Detect which cell encompasses the target text, then output its [x, y] center coordinate. 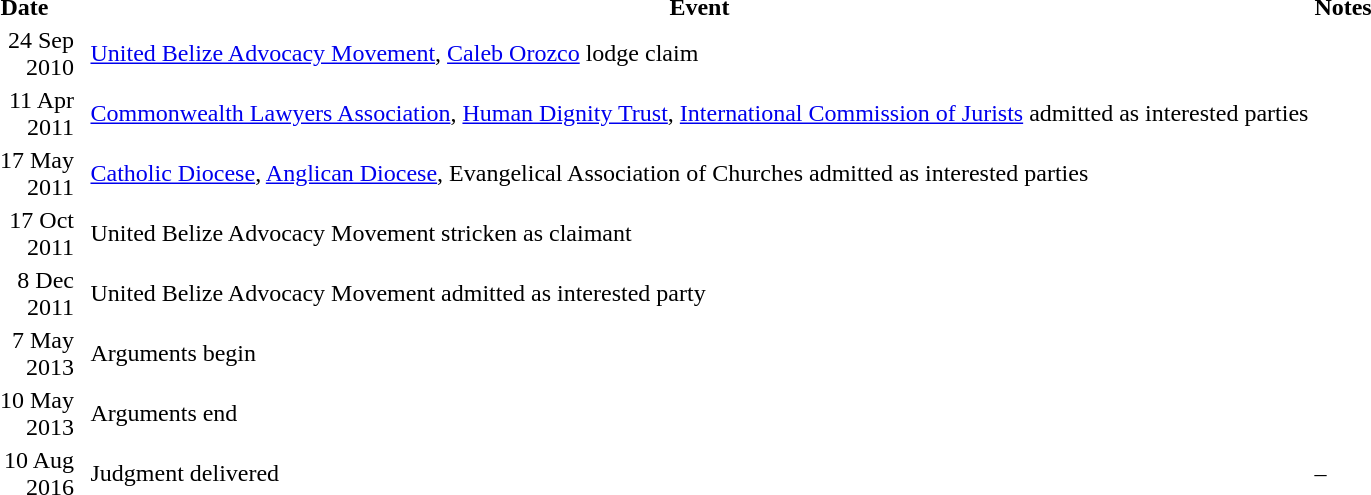
United Belize Advocacy Movement stricken as claimant [700, 234]
United Belize Advocacy Movement admitted as interested party [700, 294]
Arguments begin [700, 354]
Arguments end [700, 414]
Catholic Diocese, Anglican Diocese, Evangelical Association of Churches admitted as interested parties [700, 174]
Commonwealth Lawyers Association, Human Dignity Trust, International Commission of Jurists admitted as interested parties [700, 114]
United Belize Advocacy Movement, Caleb Orozco lodge claim [700, 54]
